For the text-containing cell, return its midpoint in (x, y) coordinate format. 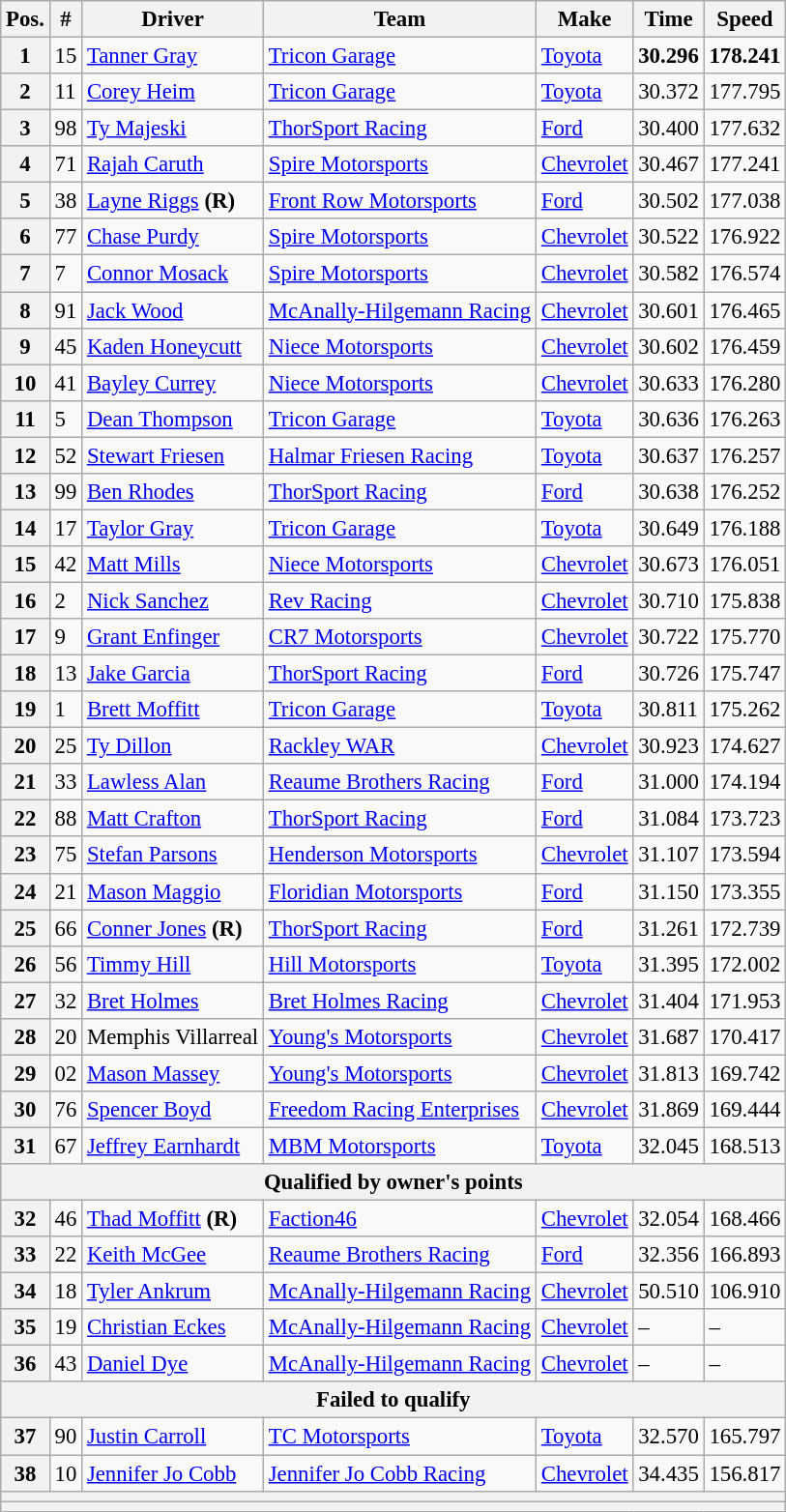
30.296 (669, 56)
56 (66, 964)
Halmar Friesen Racing (399, 455)
175.262 (744, 710)
31.150 (669, 891)
Layne Riggs (R) (173, 201)
34.435 (669, 1473)
Bayley Currey (173, 383)
23 (25, 856)
6 (25, 237)
98 (66, 129)
02 (66, 1073)
42 (66, 565)
TC Motorsports (399, 1437)
Conner Jones (R) (173, 928)
Rackley WAR (399, 746)
Matt Crafton (173, 819)
177.632 (744, 129)
171.953 (744, 1001)
Failed to qualify (393, 1401)
16 (25, 600)
31.261 (669, 928)
99 (66, 492)
156.817 (744, 1473)
30.467 (669, 164)
Floridian Motorsports (399, 891)
31.107 (669, 856)
Matt Mills (173, 565)
Thad Moffitt (R) (173, 1219)
Taylor Gray (173, 528)
31.813 (669, 1073)
26 (25, 964)
76 (66, 1110)
MBM Motorsports (399, 1146)
Lawless Alan (173, 782)
Grant Enfinger (173, 637)
43 (66, 1364)
28 (25, 1037)
30.633 (669, 383)
8 (25, 310)
Stefan Parsons (173, 856)
3 (25, 129)
31.395 (669, 964)
Time (669, 19)
14 (25, 528)
165.797 (744, 1437)
30.601 (669, 310)
75 (66, 856)
34 (25, 1292)
Chase Purdy (173, 237)
Christian Eckes (173, 1327)
Make (584, 19)
176.257 (744, 455)
30.638 (669, 492)
30 (25, 1110)
31 (25, 1146)
4 (25, 164)
52 (66, 455)
168.513 (744, 1146)
Bret Holmes (173, 1001)
36 (25, 1364)
30.400 (669, 129)
Team (399, 19)
Ty Majeski (173, 129)
Justin Carroll (173, 1437)
Jennifer Jo Cobb (173, 1473)
Pos. (25, 19)
32.054 (669, 1219)
90 (66, 1437)
Kaden Honeycutt (173, 346)
174.627 (744, 746)
30.522 (669, 237)
Tanner Gray (173, 56)
24 (25, 891)
175.770 (744, 637)
41 (66, 383)
Memphis Villarreal (173, 1037)
177.795 (744, 92)
176.263 (744, 419)
Front Row Motorsports (399, 201)
31.404 (669, 1001)
Stewart Friesen (173, 455)
30.582 (669, 274)
Mason Massey (173, 1073)
Dean Thompson (173, 419)
Daniel Dye (173, 1364)
32.045 (669, 1146)
106.910 (744, 1292)
Ben Rhodes (173, 492)
Rajah Caruth (173, 164)
30.726 (669, 674)
172.739 (744, 928)
176.465 (744, 310)
Spencer Boyd (173, 1110)
29 (25, 1073)
175.747 (744, 674)
77 (66, 237)
31.869 (669, 1110)
177.038 (744, 201)
174.194 (744, 782)
Timmy Hill (173, 964)
31.687 (669, 1037)
12 (25, 455)
31.000 (669, 782)
175.838 (744, 600)
CR7 Motorsports (399, 637)
168.466 (744, 1219)
Keith McGee (173, 1255)
30.502 (669, 201)
176.574 (744, 274)
32.356 (669, 1255)
Connor Mosack (173, 274)
Speed (744, 19)
Jennifer Jo Cobb Racing (399, 1473)
176.188 (744, 528)
30.722 (669, 637)
Driver (173, 19)
88 (66, 819)
32.570 (669, 1437)
Mason Maggio (173, 891)
46 (66, 1219)
35 (25, 1327)
30.673 (669, 565)
Henderson Motorsports (399, 856)
30.923 (669, 746)
30.811 (669, 710)
Jeffrey Earnhardt (173, 1146)
Qualified by owner's points (393, 1182)
Tyler Ankrum (173, 1292)
Freedom Racing Enterprises (399, 1110)
173.723 (744, 819)
173.594 (744, 856)
45 (66, 346)
30.649 (669, 528)
30.372 (669, 92)
Rev Racing (399, 600)
Bret Holmes Racing (399, 1001)
176.051 (744, 565)
67 (66, 1146)
# (66, 19)
31.084 (669, 819)
176.459 (744, 346)
176.922 (744, 237)
Jack Wood (173, 310)
30.710 (669, 600)
172.002 (744, 964)
Nick Sanchez (173, 600)
Ty Dillon (173, 746)
30.602 (669, 346)
71 (66, 164)
176.252 (744, 492)
178.241 (744, 56)
166.893 (744, 1255)
173.355 (744, 891)
Brett Moffitt (173, 710)
177.241 (744, 164)
66 (66, 928)
169.444 (744, 1110)
170.417 (744, 1037)
Corey Heim (173, 92)
Jake Garcia (173, 674)
169.742 (744, 1073)
37 (25, 1437)
Hill Motorsports (399, 964)
Faction46 (399, 1219)
27 (25, 1001)
30.637 (669, 455)
176.280 (744, 383)
30.636 (669, 419)
91 (66, 310)
50.510 (669, 1292)
